Scan for the cell matching the given text and deliver its [x, y] coordinate at center. 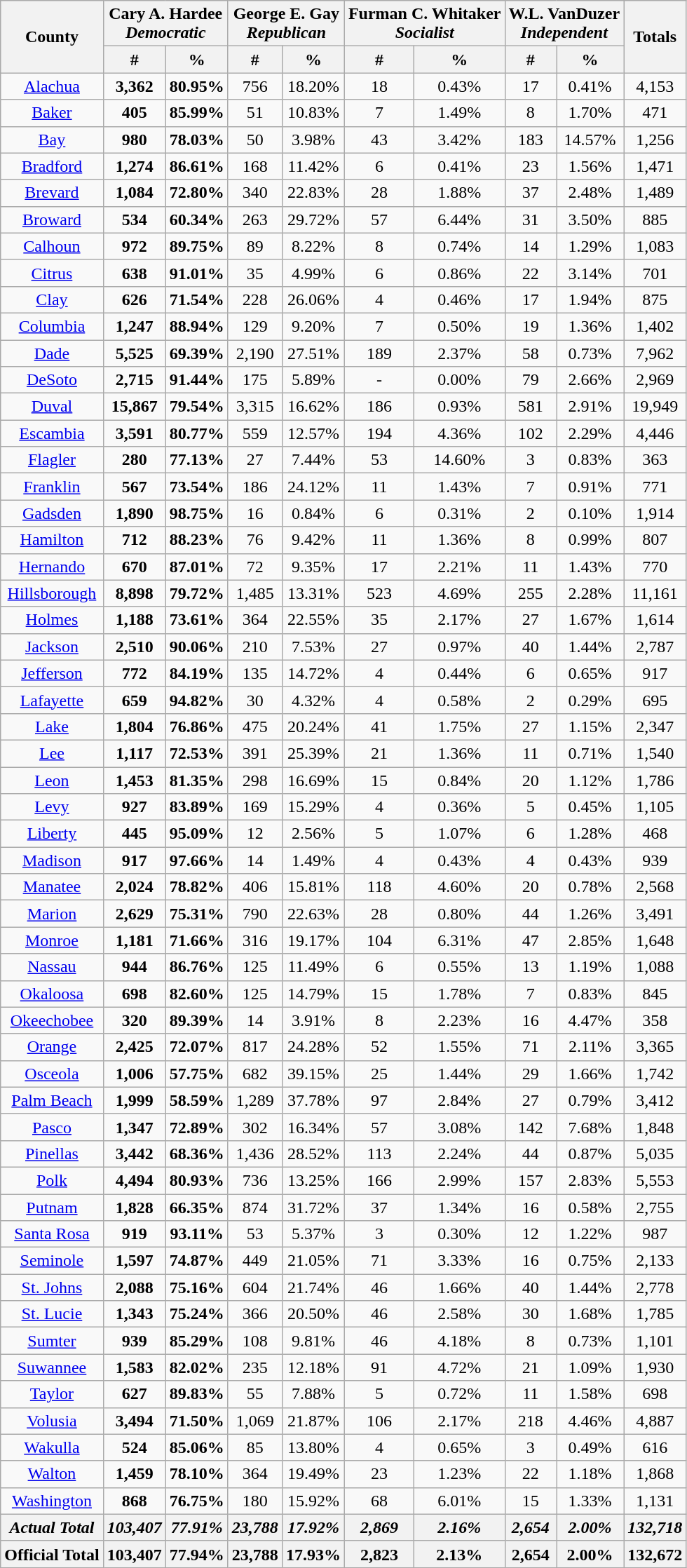
Wakulla [52, 1447]
County [52, 36]
Santa Rosa [52, 1234]
1,436 [255, 1154]
93.11% [196, 1234]
73.54% [196, 487]
4.72% [459, 1367]
2,133 [655, 1261]
17.92% [313, 1527]
2,787 [655, 647]
604 [255, 1287]
0.99% [590, 540]
817 [255, 1047]
2.23% [459, 1020]
10.83% [313, 113]
4,887 [655, 1421]
85 [255, 1447]
11.42% [313, 166]
78.82% [196, 887]
77.91% [196, 1527]
0.49% [590, 1447]
75.31% [196, 914]
0.79% [590, 1100]
1,930 [655, 1367]
20.24% [313, 726]
1,471 [655, 166]
987 [655, 1234]
736 [255, 1180]
1,188 [135, 620]
2.99% [459, 1180]
1,489 [655, 193]
9.42% [313, 540]
919 [135, 1234]
2,510 [135, 647]
1,786 [655, 780]
1,088 [655, 967]
358 [655, 1020]
68.36% [196, 1154]
29.72% [313, 219]
55 [255, 1394]
2.24% [459, 1154]
89.39% [196, 1020]
1.18% [590, 1474]
1,597 [135, 1261]
1,083 [655, 246]
21.74% [313, 1287]
972 [135, 246]
31 [530, 219]
22.63% [313, 914]
2.29% [590, 433]
Dade [52, 353]
26.06% [313, 299]
3,362 [135, 86]
3,491 [655, 914]
Holmes [52, 620]
1.15% [590, 726]
50 [255, 140]
142 [530, 1127]
82.02% [196, 1367]
21.87% [313, 1421]
4.46% [590, 1421]
Bradford [52, 166]
135 [255, 673]
25 [379, 1074]
71.54% [196, 299]
Sumter [52, 1341]
83.89% [196, 807]
18.20% [313, 86]
1.78% [459, 994]
4.60% [459, 887]
Brevard [52, 193]
69.39% [196, 353]
1,402 [655, 326]
Seminole [52, 1261]
22.55% [313, 620]
1,274 [135, 166]
19 [530, 326]
3.08% [459, 1127]
0.80% [459, 914]
885 [655, 219]
Duval [52, 407]
57.75% [196, 1074]
263 [255, 219]
2.84% [459, 1100]
468 [655, 834]
0.93% [459, 407]
1.33% [590, 1501]
12.18% [313, 1367]
659 [135, 700]
927 [135, 807]
24.12% [313, 487]
Jackson [52, 647]
1,785 [655, 1314]
166 [379, 1180]
1,343 [135, 1314]
Bay [52, 140]
19.17% [313, 940]
Lee [52, 753]
79.72% [196, 593]
1,247 [135, 326]
3.91% [313, 1020]
1,742 [655, 1074]
1.55% [459, 1047]
1.28% [590, 834]
2.11% [590, 1047]
471 [655, 113]
1.88% [459, 193]
22.83% [313, 193]
Walton [52, 1474]
Lafayette [52, 700]
41 [379, 726]
280 [135, 460]
770 [655, 567]
0.45% [590, 807]
2,024 [135, 887]
78.03% [196, 140]
31.72% [313, 1207]
74.87% [196, 1261]
3.42% [459, 140]
0.55% [459, 967]
712 [135, 540]
475 [255, 726]
2,755 [655, 1207]
43 [379, 140]
1.26% [590, 914]
15.81% [313, 887]
1,105 [655, 807]
77.13% [196, 460]
1,181 [135, 940]
72 [255, 567]
1.22% [590, 1234]
Washington [52, 1501]
Osceola [52, 1074]
Escambia [52, 433]
89.75% [196, 246]
298 [255, 780]
638 [135, 273]
405 [135, 113]
3.50% [590, 219]
2,629 [135, 914]
1,347 [135, 1127]
88.94% [196, 326]
91.44% [196, 380]
2.28% [590, 593]
524 [135, 1447]
1,289 [255, 1100]
79.54% [196, 407]
Actual Total [52, 1527]
21.05% [313, 1261]
4,446 [655, 433]
14.79% [313, 994]
0.72% [459, 1394]
Pasco [52, 1127]
1,848 [655, 1127]
58.59% [196, 1100]
772 [135, 673]
1.56% [590, 166]
1,256 [655, 140]
0.78% [590, 887]
701 [655, 273]
Franklin [52, 487]
37.78% [313, 1100]
85.29% [196, 1341]
9.35% [313, 567]
2,715 [135, 380]
113 [379, 1154]
169 [255, 807]
1,614 [655, 620]
1,131 [655, 1501]
George E. Gay Republican [286, 24]
6.44% [459, 219]
2,869 [379, 1527]
80.93% [196, 1180]
6.31% [459, 940]
Putnam [52, 1207]
4.36% [459, 433]
627 [135, 1394]
58 [530, 353]
24.28% [313, 1047]
Broward [52, 219]
944 [135, 967]
157 [530, 1180]
2.48% [590, 193]
980 [135, 140]
Clay [52, 299]
1.68% [590, 1314]
76 [255, 540]
1,459 [135, 1474]
3,412 [655, 1100]
72.53% [196, 753]
180 [255, 1501]
68 [379, 1501]
Orange [52, 1047]
2.83% [590, 1180]
16.69% [313, 780]
316 [255, 940]
76.86% [196, 726]
2.85% [590, 940]
98.75% [196, 513]
0.91% [590, 487]
7.88% [313, 1394]
2,568 [655, 887]
235 [255, 1367]
0.10% [590, 513]
2,347 [655, 726]
1.07% [459, 834]
16.62% [313, 407]
9.81% [313, 1341]
0.74% [459, 246]
2.21% [459, 567]
2,778 [655, 1287]
670 [135, 567]
1,890 [135, 513]
2,190 [255, 353]
Levy [52, 807]
255 [530, 593]
5,525 [135, 353]
845 [655, 994]
340 [255, 193]
39.15% [313, 1074]
29 [530, 1074]
771 [655, 487]
Totals [655, 36]
682 [255, 1074]
2.16% [459, 1527]
194 [379, 433]
129 [255, 326]
Polk [52, 1180]
1,914 [655, 513]
0.46% [459, 299]
15.92% [313, 1501]
2.91% [590, 407]
75.24% [196, 1314]
0.31% [459, 513]
71.50% [196, 1421]
1.29% [590, 246]
Citrus [52, 273]
72.07% [196, 1047]
183 [530, 140]
14.60% [459, 460]
89 [255, 246]
3.33% [459, 1261]
Baker [52, 113]
28.52% [313, 1154]
406 [255, 887]
875 [655, 299]
82.60% [196, 994]
89.83% [196, 1394]
363 [655, 460]
14.72% [313, 673]
18 [379, 86]
97 [379, 1100]
132,672 [655, 1554]
3,494 [135, 1421]
228 [255, 299]
Leon [52, 780]
2,425 [135, 1047]
73.61% [196, 620]
868 [135, 1501]
1.94% [590, 299]
20.50% [313, 1314]
17.93% [313, 1554]
616 [655, 1447]
91 [379, 1367]
2.13% [459, 1554]
- [379, 380]
1.23% [459, 1474]
Lake [52, 726]
2.66% [590, 380]
85.06% [196, 1447]
1,583 [135, 1367]
Hamilton [52, 540]
0.50% [459, 326]
Flagler [52, 460]
86.76% [196, 967]
1,084 [135, 193]
4.18% [459, 1341]
567 [135, 487]
87.01% [196, 567]
210 [255, 647]
1,828 [135, 1207]
3,591 [135, 433]
9.20% [313, 326]
14.57% [590, 140]
Marion [52, 914]
3,315 [255, 407]
78.10% [196, 1474]
1,999 [135, 1100]
1,453 [135, 780]
1,648 [655, 940]
80.95% [196, 86]
534 [135, 219]
102 [530, 433]
0.29% [590, 700]
Liberty [52, 834]
1.19% [590, 967]
1,006 [135, 1074]
132,718 [655, 1527]
6.01% [459, 1501]
4.47% [590, 1020]
13.80% [313, 1447]
5,035 [655, 1154]
66.35% [196, 1207]
320 [135, 1020]
3,365 [655, 1047]
4,494 [135, 1180]
1,101 [655, 1341]
52 [379, 1047]
0.87% [590, 1154]
695 [655, 700]
7,962 [655, 353]
79 [530, 380]
72.89% [196, 1127]
1.34% [459, 1207]
71.66% [196, 940]
559 [255, 433]
7.68% [590, 1127]
302 [255, 1127]
Gadsden [52, 513]
1,117 [135, 753]
1,540 [655, 753]
80.77% [196, 433]
1.12% [590, 780]
3.14% [590, 273]
15.29% [313, 807]
47 [530, 940]
7.53% [313, 647]
94.82% [196, 700]
16.34% [313, 1127]
4.69% [459, 593]
Okaloosa [52, 994]
189 [379, 353]
Manatee [52, 887]
8,898 [135, 593]
88.23% [196, 540]
4.32% [313, 700]
W.L. VanDuzer Independent [564, 24]
1.58% [590, 1394]
19,949 [655, 407]
13.25% [313, 1180]
3.98% [313, 140]
Jefferson [52, 673]
0.71% [590, 753]
0.86% [459, 273]
0.75% [590, 1261]
90.06% [196, 647]
2,823 [379, 1554]
3,442 [135, 1154]
2.37% [459, 353]
2.58% [459, 1314]
2,969 [655, 380]
Hernando [52, 567]
Hillsborough [52, 593]
5,553 [655, 1180]
72.80% [196, 193]
790 [255, 914]
118 [379, 887]
1.75% [459, 726]
95.09% [196, 834]
11,161 [655, 593]
Official Total [52, 1554]
91.01% [196, 273]
0.30% [459, 1234]
5.37% [313, 1234]
51 [255, 113]
0.36% [459, 807]
St. Johns [52, 1287]
Madison [52, 860]
DeSoto [52, 380]
Volusia [52, 1421]
Cary A. Hardee Democratic [165, 24]
97.66% [196, 860]
523 [379, 593]
7.44% [313, 460]
19.49% [313, 1474]
4.99% [313, 273]
5.89% [313, 380]
75.16% [196, 1287]
626 [135, 299]
168 [255, 166]
27.51% [313, 353]
St. Lucie [52, 1314]
449 [255, 1261]
1,804 [135, 726]
60.34% [196, 219]
218 [530, 1421]
Nassau [52, 967]
Palm Beach [52, 1100]
175 [255, 380]
Monroe [52, 940]
2,088 [135, 1287]
104 [379, 940]
Taylor [52, 1394]
25.39% [313, 753]
108 [255, 1341]
Suwannee [52, 1367]
1.67% [590, 620]
Okeechobee [52, 1020]
12.57% [313, 433]
Furman C. Whitaker Socialist [425, 24]
106 [379, 1421]
2.56% [313, 834]
Alachua [52, 86]
0.44% [459, 673]
391 [255, 753]
13 [530, 967]
Pinellas [52, 1154]
1.09% [590, 1367]
85.99% [196, 113]
1,485 [255, 593]
874 [255, 1207]
84.19% [196, 673]
8.22% [313, 246]
86.61% [196, 166]
13.31% [313, 593]
Columbia [52, 326]
445 [135, 834]
76.75% [196, 1501]
15,867 [135, 407]
Calhoun [52, 246]
1,868 [655, 1474]
77.94% [196, 1554]
11.49% [313, 967]
1.70% [590, 113]
4,153 [655, 86]
81.35% [196, 780]
581 [530, 407]
1,069 [255, 1421]
0.97% [459, 647]
807 [655, 540]
0.00% [459, 380]
756 [255, 86]
366 [255, 1314]
